Output the [X, Y] coordinate of the center of the cell containing the given text.  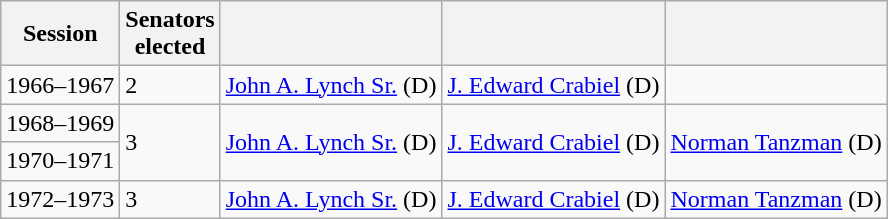
1970–1971 [60, 161]
1966–1967 [60, 85]
1968–1969 [60, 123]
2 [170, 85]
Session [60, 34]
Senatorselected [170, 34]
1972–1973 [60, 199]
